Determine the [x, y] coordinate at the center of the cell enclosing the given text.  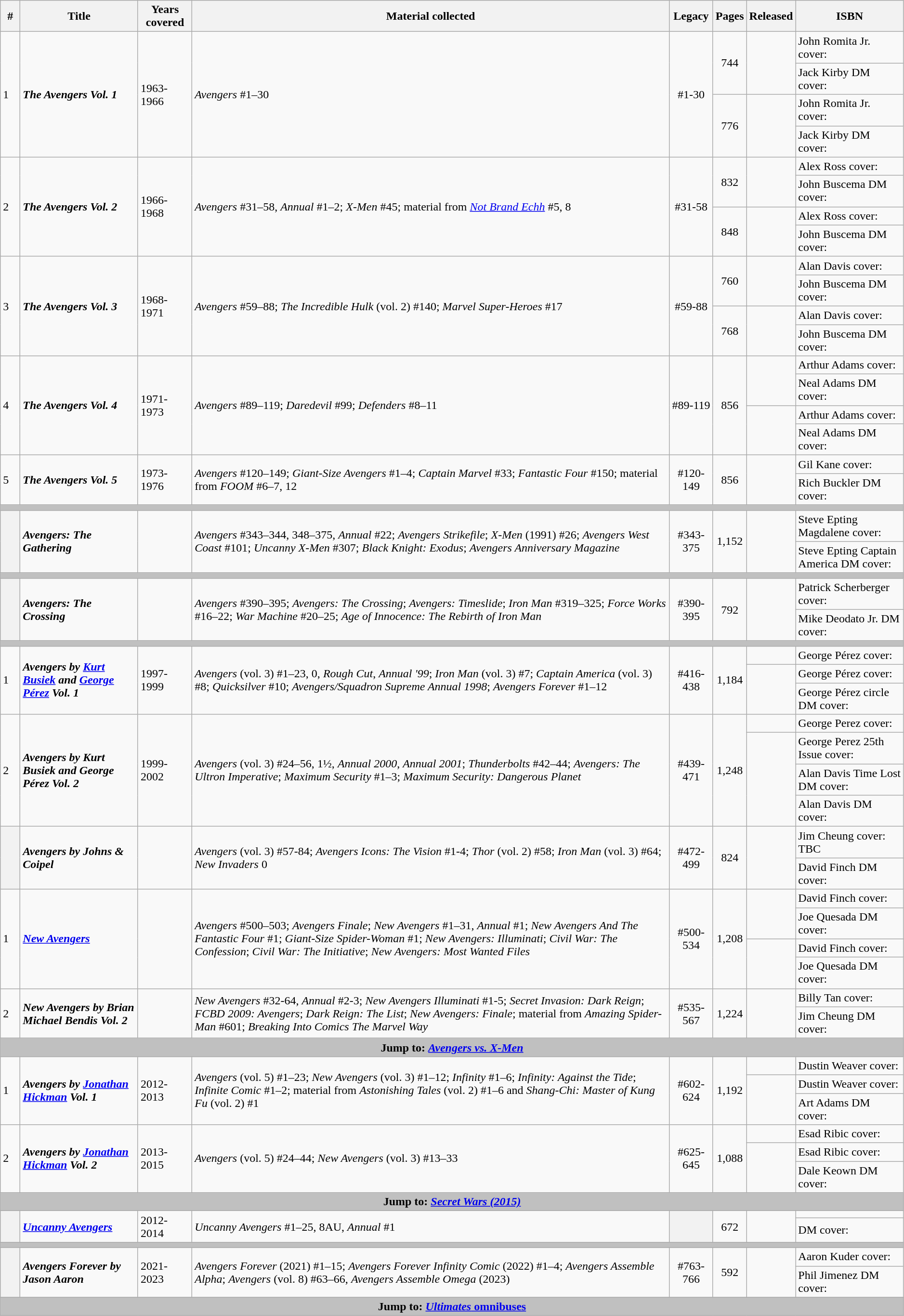
Avengers (vol. 3) #57-84; Avengers Icons: The Vision #1-4; Thor (vol. 2) #58; Iron Man (vol. 3) #64; New Invaders 0 [431, 858]
Legacy [692, 16]
Billy Tan cover: [850, 998]
#59-88 [692, 306]
848 [730, 231]
776 [730, 126]
2012-2014 [165, 1226]
Mike Deodato Jr. DM cover: [850, 625]
Avengers by Kurt Busiek and George Pérez Vol. 2 [79, 771]
Avengers #59–88; The Incredible Hulk (vol. 2) #140; Marvel Super-Heroes #17 [431, 306]
Dale Keown DM cover: [850, 1177]
2021-2023 [165, 1273]
New Avengers by Brian Michael Bendis Vol. 2 [79, 1013]
1968-1971 [165, 306]
1,088 [730, 1159]
1,192 [730, 1091]
2013-2015 [165, 1159]
ISBN [850, 16]
The Avengers Vol. 5 [79, 480]
4 [11, 406]
Material collected [431, 16]
#343-375 [692, 541]
1,152 [730, 541]
Gil Kane cover: [850, 464]
Uncanny Avengers [79, 1226]
Rich Buckler DM cover: [850, 489]
#763-766 [692, 1273]
#89-119 [692, 406]
592 [730, 1273]
Avengers #120–149; Giant-Size Avengers #1–4; Captain Marvel #33; Fantastic Four #150; material from FOOM #6–7, 12 [431, 480]
672 [730, 1226]
Avengers by Jonathan Hickman Vol. 2 [79, 1159]
Steve Epting Magdalene cover: [850, 526]
1966-1968 [165, 207]
Avengers Forever by Jason Aaron [79, 1273]
Pages [730, 16]
#625-645 [692, 1159]
1999-2002 [165, 771]
# [11, 16]
The Avengers Vol. 4 [79, 406]
Years covered [165, 16]
#602-624 [692, 1091]
Uncanny Avengers #1–25, 8AU, Annual #1 [431, 1226]
DM cover: [850, 1230]
George Perez 25th Issue cover: [850, 749]
Patrick Scherberger cover: [850, 593]
Avengers #1–30 [431, 94]
5 [11, 480]
Jump to: Secret Wars (2015) [452, 1202]
1,248 [730, 771]
#535-567 [692, 1013]
The Avengers Vol. 3 [79, 306]
Title [79, 16]
768 [730, 330]
Avengers: The Crossing [79, 609]
Avengers #31–58, Annual #1–2; X-Men #45; material from Not Brand Echh #5, 8 [431, 207]
Jump to: Ultimates omnibuses [452, 1306]
George Pérez circle DM cover: [850, 698]
The Avengers Vol. 2 [79, 207]
Avengers by Jonathan Hickman Vol. 1 [79, 1091]
Alan Davis Time Lost DM cover: [850, 779]
824 [730, 858]
1,184 [730, 680]
1,224 [730, 1013]
1,208 [730, 939]
Alan Davis DM cover: [850, 811]
1971-1973 [165, 406]
Aaron Kuder cover: [850, 1257]
Avengers: The Gathering [79, 541]
#1-30 [692, 94]
Avengers by Johns & Coipel [79, 858]
744 [730, 63]
Art Adams DM cover: [850, 1109]
David Finch DM cover: [850, 874]
Avengers #89–119; Daredevil #99; Defenders #8–11 [431, 406]
The Avengers Vol. 1 [79, 94]
#390-395 [692, 609]
#31-58 [692, 207]
1963-1966 [165, 94]
New Avengers [79, 939]
#500-534 [692, 939]
Avengers (vol. 5) #24–44; New Avengers (vol. 3) #13–33 [431, 1159]
#472-499 [692, 858]
Jump to: Avengers vs. X-Men [452, 1047]
Released [771, 16]
1997-1999 [165, 680]
832 [730, 182]
Jim Cheung DM cover: [850, 1022]
George Perez cover: [850, 724]
Steve Epting Captain America DM cover: [850, 557]
1973-1976 [165, 480]
760 [730, 281]
792 [730, 609]
#120-149 [692, 480]
#439-471 [692, 771]
Phil Jimenez DM cover: [850, 1281]
2012-2013 [165, 1091]
Jim Cheung cover: TBC [850, 842]
Avengers by Kurt Busiek and George Pérez Vol. 1 [79, 680]
#416-438 [692, 680]
3 [11, 306]
